Return [x, y] of the center of cell containing provided text 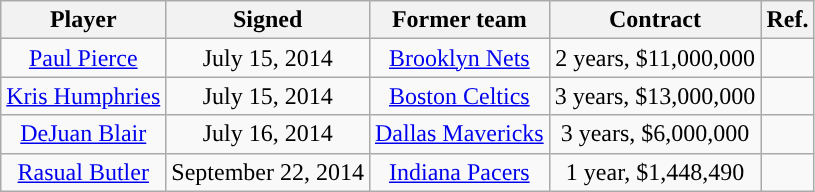
2 years, $11,000,000 [655, 58]
Rasual Butler [84, 172]
3 years, $13,000,000 [655, 96]
Player [84, 20]
Former team [459, 20]
Ref. [788, 20]
Dallas Mavericks [459, 134]
Indiana Pacers [459, 172]
July 16, 2014 [268, 134]
1 year, $1,448,490 [655, 172]
Contract [655, 20]
Boston Celtics [459, 96]
Brooklyn Nets [459, 58]
3 years, $6,000,000 [655, 134]
September 22, 2014 [268, 172]
DeJuan Blair [84, 134]
Kris Humphries [84, 96]
Signed [268, 20]
Paul Pierce [84, 58]
